Determine the [X, Y] coordinate at the center of the cell enclosing the given text.  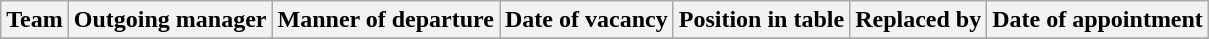
Team [35, 20]
Date of vacancy [587, 20]
Position in table [761, 20]
Manner of departure [386, 20]
Date of appointment [1098, 20]
Replaced by [918, 20]
Outgoing manager [170, 20]
